Capture the cell that displays the provided text and extract its [x, y] central coordinate. 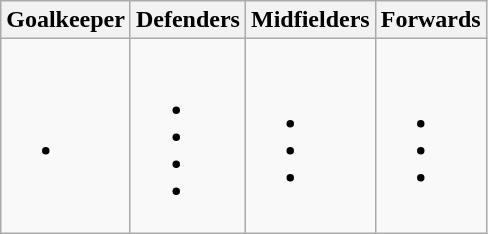
Midfielders [310, 20]
Defenders [188, 20]
Forwards [430, 20]
Goalkeeper [66, 20]
